From the cell containing the given text, extract its center point as (X, Y) coordinate. 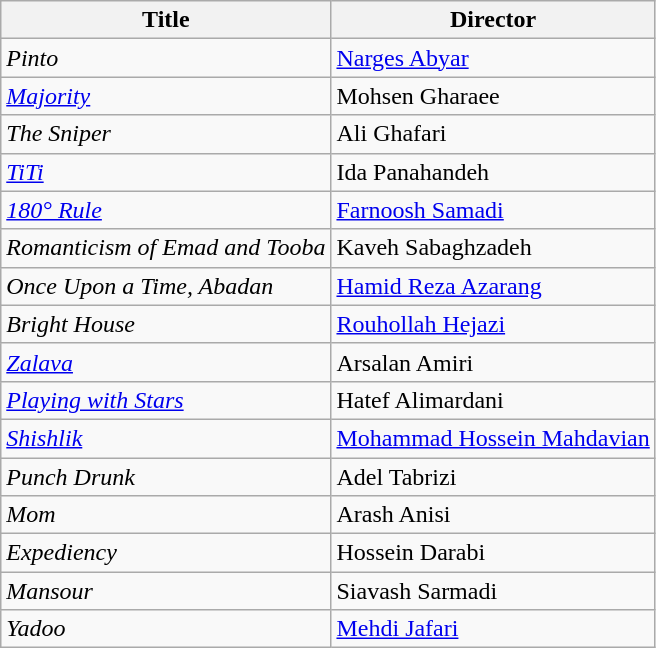
Arsalan Amiri (493, 362)
Expediency (166, 553)
Hatef Alimardani (493, 400)
Mom (166, 515)
Pinto (166, 58)
Adel Tabrizi (493, 477)
Title (166, 20)
Ida Panahandeh (493, 172)
Farnoosh Samadi (493, 210)
Director (493, 20)
Majority (166, 96)
Arash Anisi (493, 515)
Ali Ghafari (493, 134)
Once Upon a Time, Abadan (166, 286)
Hossein Darabi (493, 553)
Siavash Sarmadi (493, 591)
TiTi (166, 172)
Narges Abyar (493, 58)
Romanticism of Emad and Tooba (166, 248)
Playing with Stars (166, 400)
Mohsen Gharaee (493, 96)
Mohammad Hossein Mahdavian (493, 438)
Punch Drunk (166, 477)
Kaveh Sabaghzadeh (493, 248)
Yadoo (166, 629)
Rouhollah Hejazi (493, 324)
Mehdi Jafari (493, 629)
The Sniper (166, 134)
Shishlik (166, 438)
Hamid Reza Azarang (493, 286)
Mansour (166, 591)
180° Rule (166, 210)
Zalava (166, 362)
Bright House (166, 324)
